Scan for the cell matching the given text and deliver its (X, Y) coordinate at center. 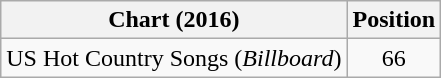
66 (394, 58)
Chart (2016) (174, 20)
US Hot Country Songs (Billboard) (174, 58)
Position (394, 20)
